Locate the cell with the specified text and output its (X, Y) center coordinate. 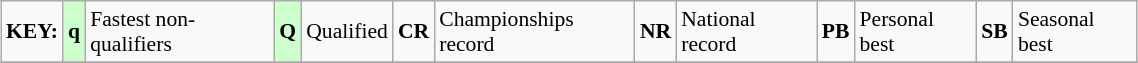
SB (994, 32)
PB (836, 32)
Qualified (347, 32)
NR (656, 32)
Fastest non-qualifiers (180, 32)
Personal best (916, 32)
National record (746, 32)
Championships record (534, 32)
Q (288, 32)
q (74, 32)
Seasonal best (1075, 32)
CR (414, 32)
KEY: (32, 32)
